Search for the cell housing the specified text and yield its [X, Y] center coordinate. 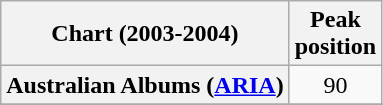
90 [335, 85]
Chart (2003-2004) [145, 34]
Peakposition [335, 34]
Australian Albums (ARIA) [145, 85]
